Capture the cell that displays the provided text and extract its (x, y) central coordinate. 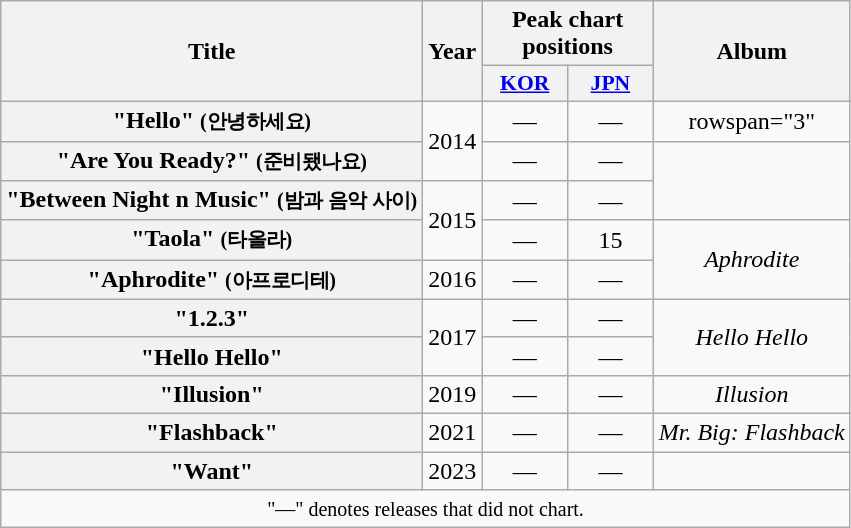
"Want" (212, 471)
Album (752, 52)
"Taola" (타올라) (212, 240)
Illusion (752, 394)
Mr. Big: Flashback (752, 432)
2023 (452, 471)
2019 (452, 394)
Year (452, 52)
Peak chart positions (568, 34)
"Illusion" (212, 394)
15 (611, 240)
2016 (452, 280)
"Hello" (안녕하세요) (212, 121)
2021 (452, 432)
"Aphrodite" (아프로디테) (212, 280)
JPN (611, 84)
"Are You Ready?" (준비됐나요) (212, 161)
KOR (525, 84)
Hello Hello (752, 337)
"Between Night n Music" (밤과 음악 사이) (212, 201)
rowspan="3" (752, 121)
2017 (452, 337)
"1.2.3" (212, 318)
2014 (452, 140)
"Hello Hello" (212, 356)
"—" denotes releases that did not chart. (426, 509)
Aphrodite (752, 260)
"Flashback" (212, 432)
2015 (452, 220)
Title (212, 52)
